Return [X, Y] of the center of cell containing provided text 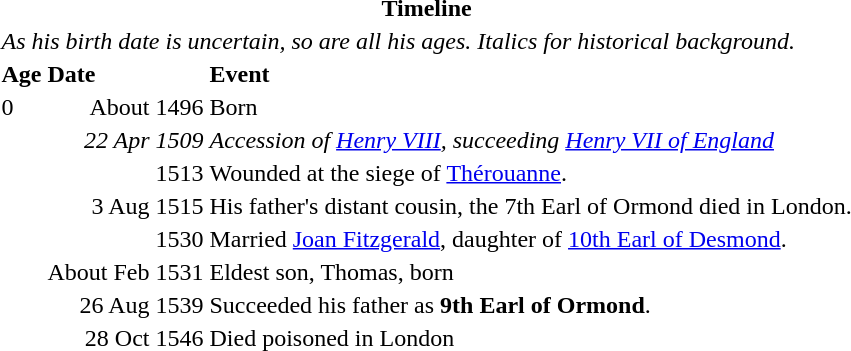
1530 [126, 239]
About Feb 1531 [126, 272]
1513 [126, 173]
22 Apr 1509 [126, 140]
3 Aug 1515 [126, 206]
26 Aug 1539 [126, 305]
0 [22, 107]
About 1496 [126, 107]
Age [22, 74]
Date [126, 74]
